Search for the cell housing the specified text and yield its (X, Y) center coordinate. 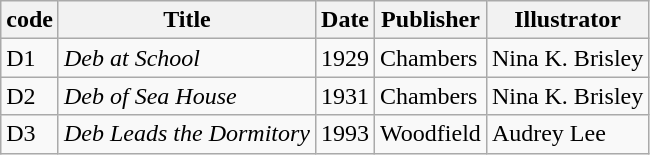
code (30, 20)
1993 (346, 134)
Woodfield (431, 134)
D1 (30, 58)
Deb at School (186, 58)
1931 (346, 96)
Date (346, 20)
1929 (346, 58)
Audrey Lee (567, 134)
D3 (30, 134)
Deb of Sea House (186, 96)
Deb Leads the Dormitory (186, 134)
Illustrator (567, 20)
D2 (30, 96)
Title (186, 20)
Publisher (431, 20)
